Search for the cell housing the specified text and yield its (X, Y) center coordinate. 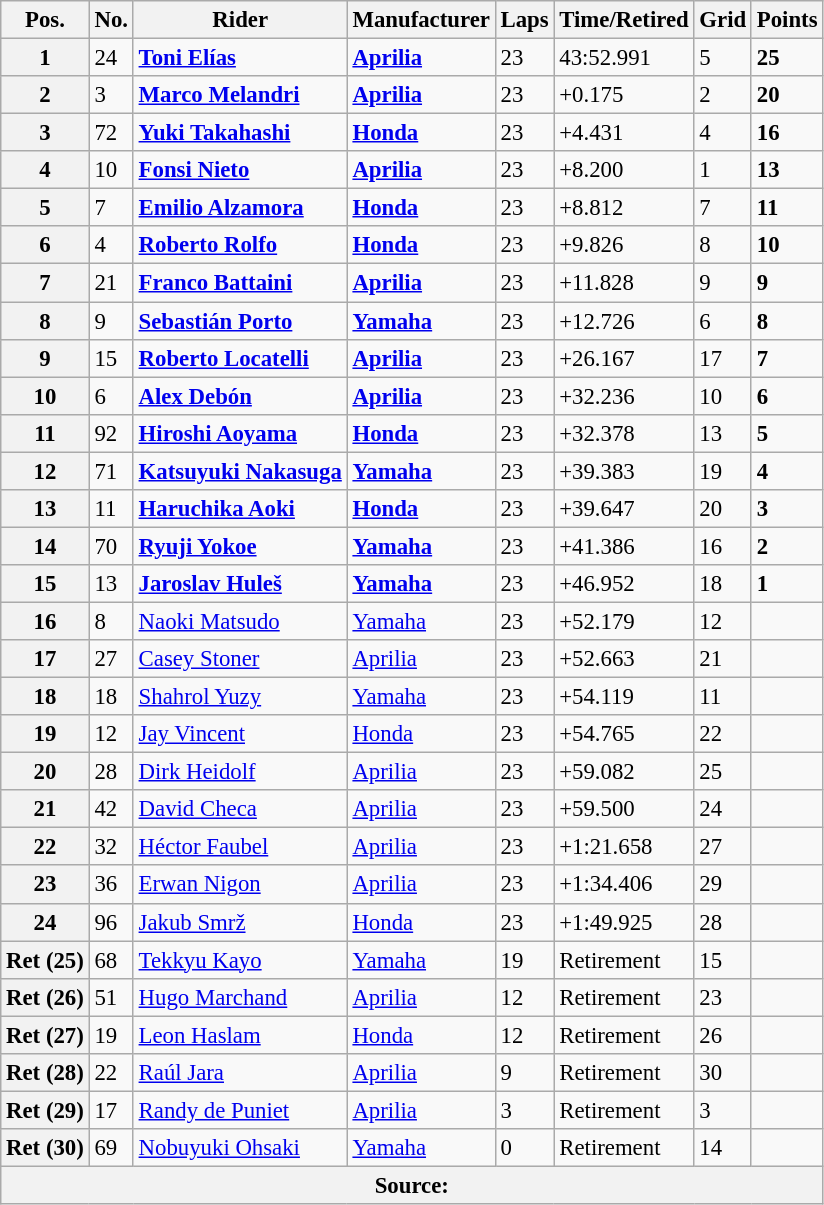
Dirk Heidolf (240, 772)
36 (111, 885)
Marco Melandri (240, 95)
0 (524, 1148)
Sebastián Porto (240, 321)
Ryuji Yokoe (240, 546)
+9.826 (624, 245)
+8.812 (624, 208)
Tekkyu Kayo (240, 960)
29 (722, 885)
+1:34.406 (624, 885)
Roberto Rolfo (240, 245)
+54.119 (624, 697)
Jaroslav Huleš (240, 584)
Fonsi Nieto (240, 170)
+1:49.925 (624, 922)
Emilio Alzamora (240, 208)
+39.383 (624, 471)
Franco Battaini (240, 283)
Pos. (45, 20)
30 (722, 1073)
72 (111, 133)
Yuki Takahashi (240, 133)
Jay Vincent (240, 734)
Ret (26) (45, 997)
Roberto Locatelli (240, 358)
Shahrol Yuzy (240, 697)
42 (111, 809)
Ret (27) (45, 1035)
Raúl Jara (240, 1073)
Randy de Puniet (240, 1110)
Naoki Matsudo (240, 621)
+8.200 (624, 170)
Toni Elías (240, 58)
Leon Haslam (240, 1035)
Erwan Nigon (240, 885)
Nobuyuki Ohsaki (240, 1148)
+41.386 (624, 546)
Source: (412, 1185)
+32.378 (624, 433)
Time/Retired (624, 20)
Alex Debón (240, 396)
+52.179 (624, 621)
69 (111, 1148)
Haruchika Aoki (240, 509)
Hugo Marchand (240, 997)
Points (786, 20)
71 (111, 471)
+11.828 (624, 283)
+39.647 (624, 509)
Rider (240, 20)
32 (111, 847)
43:52.991 (624, 58)
92 (111, 433)
+59.500 (624, 809)
+12.726 (624, 321)
+46.952 (624, 584)
+32.236 (624, 396)
+1:21.658 (624, 847)
Hiroshi Aoyama (240, 433)
+0.175 (624, 95)
Ret (25) (45, 960)
+26.167 (624, 358)
26 (722, 1035)
51 (111, 997)
+52.663 (624, 659)
Ret (30) (45, 1148)
Casey Stoner (240, 659)
Ret (28) (45, 1073)
+54.765 (624, 734)
Jakub Smrž (240, 922)
70 (111, 546)
Manufacturer (421, 20)
Ret (29) (45, 1110)
+4.431 (624, 133)
Katsuyuki Nakasuga (240, 471)
No. (111, 20)
Grid (722, 20)
+59.082 (624, 772)
David Checa (240, 809)
Laps (524, 20)
68 (111, 960)
Héctor Faubel (240, 847)
96 (111, 922)
